For the text-containing cell, return its midpoint in [x, y] coordinate format. 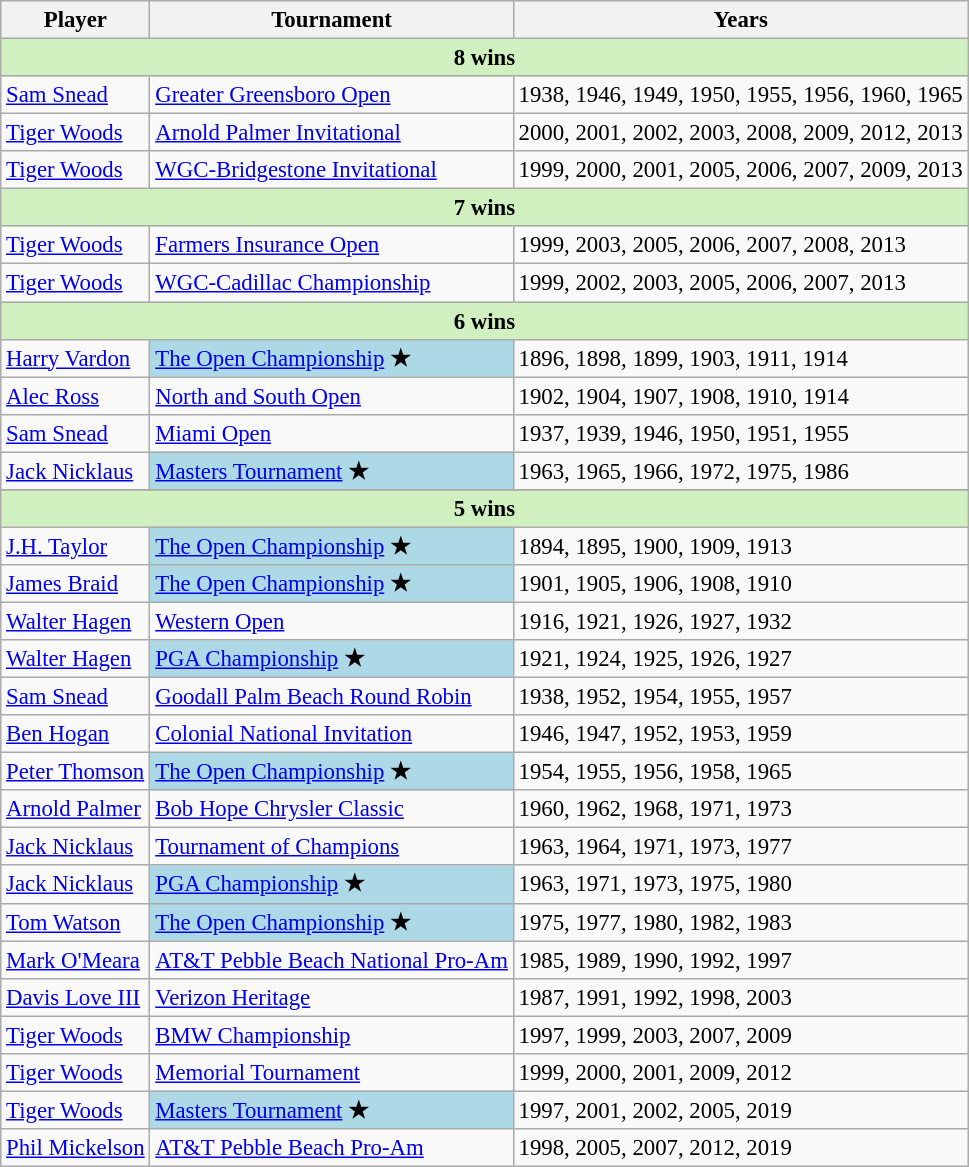
Alec Ross [76, 396]
North and South Open [332, 396]
1999, 2000, 2001, 2009, 2012 [740, 1073]
1960, 1962, 1968, 1971, 1973 [740, 809]
Mark O'Meara [76, 960]
James Braid [76, 584]
AT&T Pebble Beach National Pro-Am [332, 960]
1998, 2005, 2007, 2012, 2019 [740, 1148]
1999, 2003, 2005, 2006, 2007, 2008, 2013 [740, 245]
Farmers Insurance Open [332, 245]
Miami Open [332, 433]
1901, 1905, 1906, 1908, 1910 [740, 584]
Western Open [332, 621]
1997, 1999, 2003, 2007, 2009 [740, 1035]
J.H. Taylor [76, 546]
1896, 1898, 1899, 1903, 1911, 1914 [740, 358]
BMW Championship [332, 1035]
2000, 2001, 2002, 2003, 2008, 2009, 2012, 2013 [740, 133]
1902, 1904, 1907, 1908, 1910, 1914 [740, 396]
6 wins [484, 321]
1963, 1964, 1971, 1973, 1977 [740, 847]
1999, 2000, 2001, 2005, 2006, 2007, 2009, 2013 [740, 170]
1954, 1955, 1956, 1958, 1965 [740, 772]
Peter Thomson [76, 772]
1987, 1991, 1992, 1998, 2003 [740, 997]
Arnold Palmer Invitational [332, 133]
Bob Hope Chrysler Classic [332, 809]
8 wins [484, 58]
Tournament [332, 20]
1938, 1946, 1949, 1950, 1955, 1956, 1960, 1965 [740, 95]
1985, 1989, 1990, 1992, 1997 [740, 960]
Verizon Heritage [332, 997]
Colonial National Invitation [332, 734]
1946, 1947, 1952, 1953, 1959 [740, 734]
Tournament of Champions [332, 847]
Goodall Palm Beach Round Robin [332, 697]
Ben Hogan [76, 734]
1963, 1971, 1973, 1975, 1980 [740, 885]
WGC-Bridgestone Invitational [332, 170]
WGC-Cadillac Championship [332, 283]
Phil Mickelson [76, 1148]
Years [740, 20]
1938, 1952, 1954, 1955, 1957 [740, 697]
Player [76, 20]
Harry Vardon [76, 358]
1975, 1977, 1980, 1982, 1983 [740, 922]
Davis Love III [76, 997]
1963, 1965, 1966, 1972, 1975, 1986 [740, 471]
1921, 1924, 1925, 1926, 1927 [740, 659]
7 wins [484, 208]
1997, 2001, 2002, 2005, 2019 [740, 1110]
AT&T Pebble Beach Pro-Am [332, 1148]
Greater Greensboro Open [332, 95]
1999, 2002, 2003, 2005, 2006, 2007, 2013 [740, 283]
5 wins [484, 509]
1894, 1895, 1900, 1909, 1913 [740, 546]
1937, 1939, 1946, 1950, 1951, 1955 [740, 433]
Arnold Palmer [76, 809]
Memorial Tournament [332, 1073]
1916, 1921, 1926, 1927, 1932 [740, 621]
Tom Watson [76, 922]
